Search for the cell housing the specified text and yield its (X, Y) center coordinate. 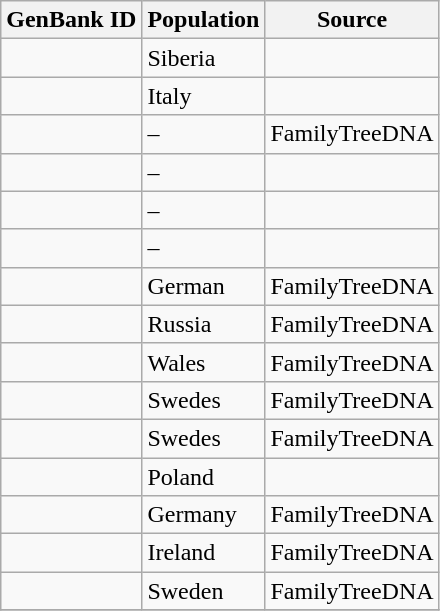
Sweden (204, 591)
Italy (204, 96)
Ireland (204, 553)
Russia (204, 324)
Siberia (204, 58)
German (204, 286)
Wales (204, 362)
Poland (204, 477)
Population (204, 20)
GenBank ID (72, 20)
Germany (204, 515)
Source (352, 20)
